Detect which cell encompasses the target text, then output its [X, Y] center coordinate. 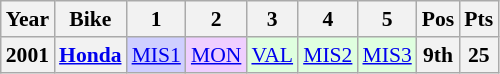
MON [216, 55]
MIS3 [386, 55]
Pts [478, 19]
2001 [28, 55]
9th [438, 55]
2 [216, 19]
4 [328, 19]
Bike [90, 19]
MIS2 [328, 55]
1 [156, 19]
Pos [438, 19]
Year [28, 19]
3 [272, 19]
MIS1 [156, 55]
VAL [272, 55]
5 [386, 19]
Honda [90, 55]
25 [478, 55]
